Pinpoint the cell where the given text exists, returning its (x, y) midpoint coordinate. 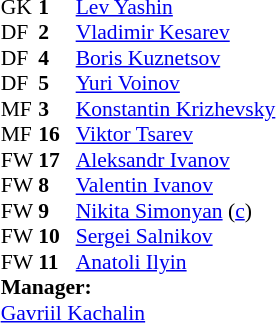
Konstantin Krizhevsky (176, 109)
11 (57, 262)
Aleksandr Ivanov (176, 160)
Viktor Tsarev (176, 135)
Sergei Salnikov (176, 237)
Manager: (138, 287)
Valentin Ivanov (176, 185)
3 (57, 109)
Yuri Voinov (176, 83)
17 (57, 160)
Nikita Simonyan (c) (176, 211)
Vladimir Kesarev (176, 33)
2 (57, 33)
Anatoli Ilyin (176, 262)
16 (57, 135)
Boris Kuznetsov (176, 58)
8 (57, 185)
9 (57, 211)
4 (57, 58)
10 (57, 237)
5 (57, 83)
